Output the (x, y) coordinate of the center of the cell containing the given text.  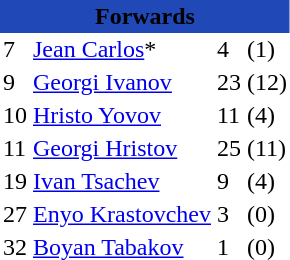
(11) (267, 148)
Jean Carlos* (122, 50)
7 (15, 50)
Forwards (145, 16)
10 (15, 116)
3 (229, 214)
Enyo Krastovchev (122, 214)
Georgi Ivanov (122, 82)
Georgi Hristov (122, 148)
19 (15, 182)
Hristo Yovov (122, 116)
(0) (267, 214)
4 (229, 50)
25 (229, 148)
23 (229, 82)
(1) (267, 50)
27 (15, 214)
(12) (267, 82)
Ivan Tsachev (122, 182)
